Scan for the cell matching the given text and deliver its [X, Y] coordinate at center. 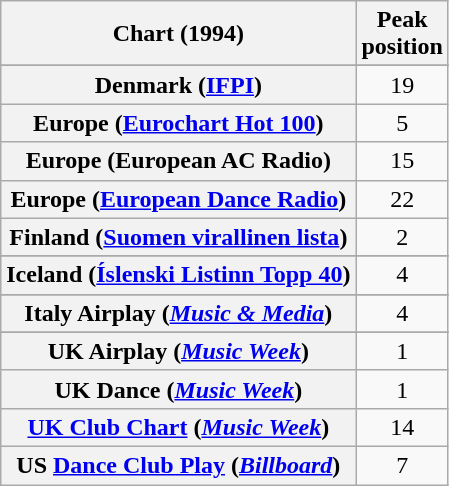
Europe (European Dance Radio) [178, 199]
Denmark (IFPI) [178, 85]
Europe (Eurochart Hot 100) [178, 123]
22 [402, 199]
14 [402, 427]
UK Club Chart (Music Week) [178, 427]
Peakposition [402, 34]
UK Airplay (Music Week) [178, 351]
Iceland (Íslenski Listinn Topp 40) [178, 275]
Chart (1994) [178, 34]
UK Dance (Music Week) [178, 389]
2 [402, 237]
Europe (European AC Radio) [178, 161]
19 [402, 85]
5 [402, 123]
US Dance Club Play (Billboard) [178, 465]
Italy Airplay (Music & Media) [178, 313]
Finland (Suomen virallinen lista) [178, 237]
7 [402, 465]
15 [402, 161]
